Find where the given text appears and provide that cell's center as [X, Y] coordinate. 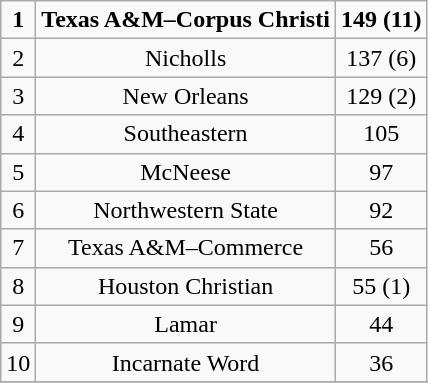
6 [18, 210]
149 (11) [381, 20]
McNeese [186, 172]
5 [18, 172]
97 [381, 172]
New Orleans [186, 96]
2 [18, 58]
Incarnate Word [186, 362]
105 [381, 134]
9 [18, 324]
7 [18, 248]
Texas A&M–Corpus Christi [186, 20]
Lamar [186, 324]
36 [381, 362]
Houston Christian [186, 286]
10 [18, 362]
3 [18, 96]
8 [18, 286]
1 [18, 20]
44 [381, 324]
137 (6) [381, 58]
56 [381, 248]
Nicholls [186, 58]
Northwestern State [186, 210]
92 [381, 210]
129 (2) [381, 96]
4 [18, 134]
Southeastern [186, 134]
55 (1) [381, 286]
Texas A&M–Commerce [186, 248]
